Provide the [x, y] coordinate of the cell's center where the given text is located.  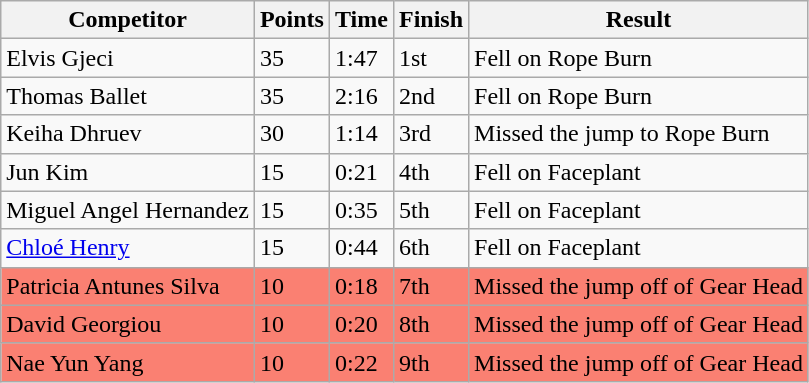
3rd [430, 134]
Patricia Antunes Silva [128, 286]
6th [430, 248]
2:16 [361, 96]
0:18 [361, 286]
0:21 [361, 172]
Result [639, 20]
0:44 [361, 248]
0:35 [361, 210]
4th [430, 172]
Chloé Henry [128, 248]
1:47 [361, 58]
Thomas Ballet [128, 96]
Keiha Dhruev [128, 134]
Points [292, 20]
Finish [430, 20]
30 [292, 134]
Time [361, 20]
9th [430, 362]
5th [430, 210]
Elvis Gjeci [128, 58]
1st [430, 58]
Miguel Angel Hernandez [128, 210]
8th [430, 324]
1:14 [361, 134]
Competitor [128, 20]
David Georgiou [128, 324]
0:20 [361, 324]
Missed the jump to Rope Burn [639, 134]
Jun Kim [128, 172]
Nae Yun Yang [128, 362]
7th [430, 286]
2nd [430, 96]
0:22 [361, 362]
